For the text-containing cell, return its midpoint in [X, Y] coordinate format. 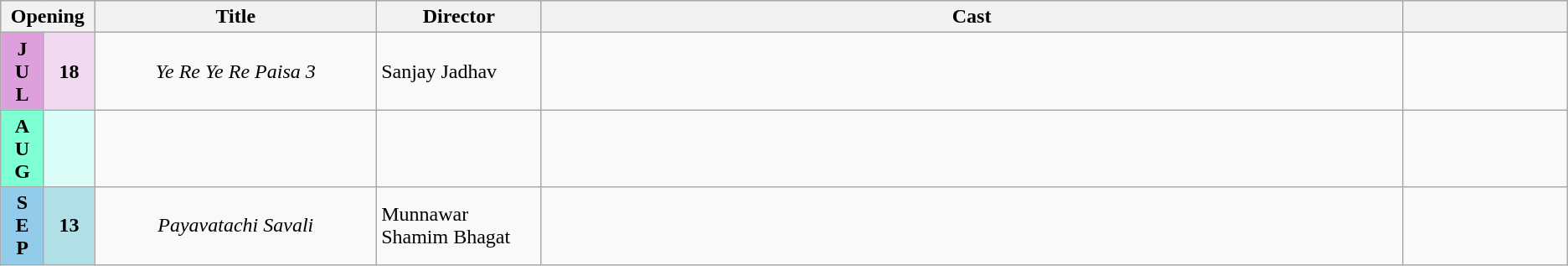
Opening [48, 17]
13 [69, 226]
Cast [972, 17]
Payavatachi Savali [236, 226]
AUG [22, 149]
SEP [22, 226]
Ye Re Ye Re Paisa 3 [236, 71]
Title [236, 17]
JUL [22, 71]
Munnawar Shamim Bhagat [459, 226]
Sanjay Jadhav [459, 71]
Director [459, 17]
18 [69, 71]
